Return (X, Y) of the center of cell containing provided text 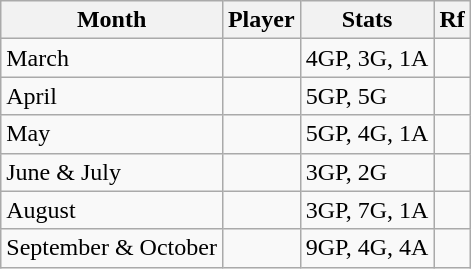
June & July (112, 172)
May (112, 134)
5GP, 4G, 1A (367, 134)
3GP, 7G, 1A (367, 210)
9GP, 4G, 4A (367, 248)
April (112, 96)
Rf (452, 20)
Stats (367, 20)
August (112, 210)
4GP, 3G, 1A (367, 58)
5GP, 5G (367, 96)
Player (261, 20)
Month (112, 20)
September & October (112, 248)
3GP, 2G (367, 172)
March (112, 58)
